Determine the (X, Y) coordinate at the center of the cell enclosing the given text.  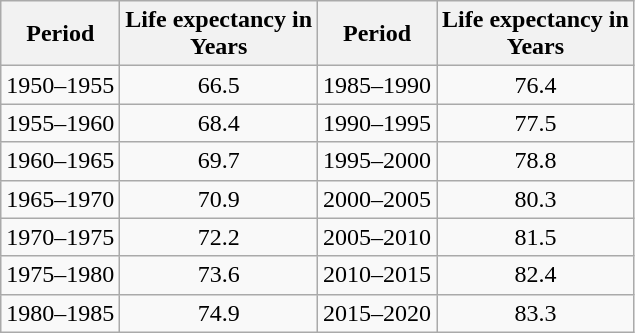
1955–1960 (60, 123)
1960–1965 (60, 161)
1970–1975 (60, 237)
2005–2010 (378, 237)
1995–2000 (378, 161)
2000–2005 (378, 199)
73.6 (219, 275)
1980–1985 (60, 313)
1975–1980 (60, 275)
82.4 (536, 275)
72.2 (219, 237)
68.4 (219, 123)
66.5 (219, 85)
1965–1970 (60, 199)
1990–1995 (378, 123)
69.7 (219, 161)
74.9 (219, 313)
76.4 (536, 85)
1985–1990 (378, 85)
81.5 (536, 237)
77.5 (536, 123)
80.3 (536, 199)
83.3 (536, 313)
78.8 (536, 161)
2010–2015 (378, 275)
2015–2020 (378, 313)
70.9 (219, 199)
1950–1955 (60, 85)
